Locate the cell with the specified text and output its (x, y) center coordinate. 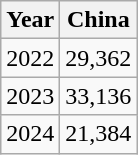
Year (30, 20)
2022 (30, 58)
21,384 (98, 134)
29,362 (98, 58)
China (98, 20)
2023 (30, 96)
2024 (30, 134)
33,136 (98, 96)
